Locate the cell with the specified text and output its (X, Y) center coordinate. 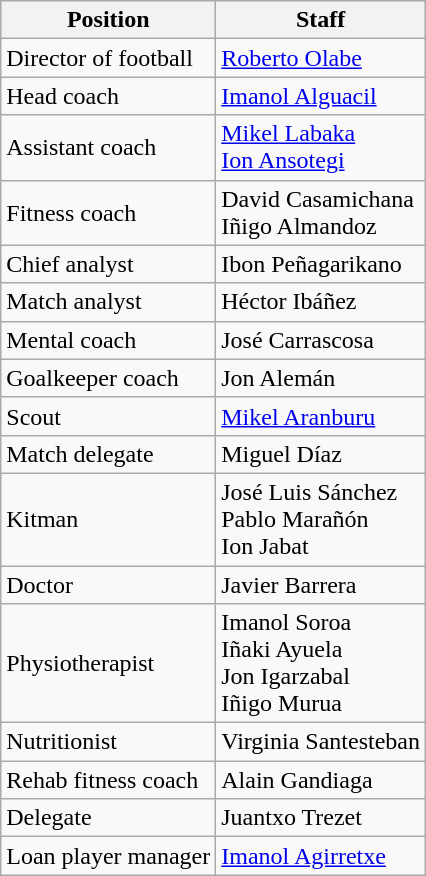
Roberto Olabe (321, 58)
Ibon Peñagarikano (321, 264)
Director of football (108, 58)
José Luis Sánchez Pablo Marañón Ion Jabat (321, 519)
Goalkeeper coach (108, 378)
Javier Barrera (321, 585)
Assistant coach (108, 148)
Doctor (108, 585)
David Casamichana Iñigo Almandoz (321, 212)
Mikel Aranburu (321, 416)
Virginia Santesteban (321, 742)
Héctor Ibáñez (321, 302)
Imanol Agirretxe (321, 856)
Jon Alemán (321, 378)
José Carrascosa (321, 340)
Loan player manager (108, 856)
Miguel Díaz (321, 454)
Mikel Labaka Ion Ansotegi (321, 148)
Head coach (108, 96)
Nutritionist (108, 742)
Juantxo Trezet (321, 818)
Delegate (108, 818)
Kitman (108, 519)
Mental coach (108, 340)
Match analyst (108, 302)
Fitness coach (108, 212)
Position (108, 20)
Scout (108, 416)
Physiotherapist (108, 664)
Staff (321, 20)
Imanol Alguacil (321, 96)
Rehab fitness coach (108, 780)
Alain Gandiaga (321, 780)
Match delegate (108, 454)
Imanol Soroa Iñaki Ayuela Jon Igarzabal Iñigo Murua (321, 664)
Chief analyst (108, 264)
